Output the (x, y) coordinate of the center of the cell containing the given text.  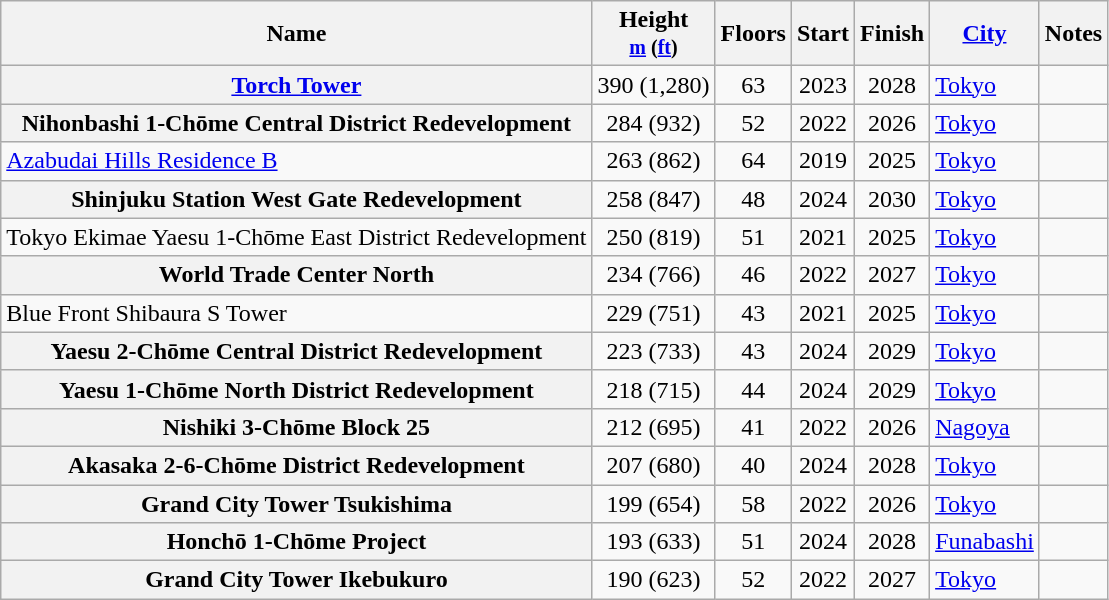
390 (1,280) (654, 85)
2019 (822, 161)
40 (753, 465)
207 (680) (654, 465)
Grand City Tower Tsukishima (296, 503)
Tokyo Ekimae Yaesu 1-Chōme East District Redevelopment (296, 237)
Nihonbashi 1-Chōme Central District Redevelopment (296, 123)
Honchō 1-Chōme Project (296, 542)
Finish (892, 34)
Blue Front Shibaura S Tower (296, 313)
Funabashi (985, 542)
Yaesu 2-Chōme Central District Redevelopment (296, 351)
Nagoya (985, 427)
Yaesu 1-Chōme North District Redevelopment (296, 389)
2023 (822, 85)
Start (822, 34)
48 (753, 199)
58 (753, 503)
212 (695) (654, 427)
Shinjuku Station West Gate Redevelopment (296, 199)
218 (715) (654, 389)
Grand City Tower Ikebukuro (296, 580)
World Trade Center North (296, 275)
190 (623) (654, 580)
250 (819) (654, 237)
41 (753, 427)
258 (847) (654, 199)
199 (654) (654, 503)
263 (862) (654, 161)
Name (296, 34)
Nishiki 3-Chōme Block 25 (296, 427)
City (985, 34)
64 (753, 161)
284 (932) (654, 123)
223 (733) (654, 351)
Torch Tower (296, 85)
2030 (892, 199)
Floors (753, 34)
46 (753, 275)
Heightm (ft) (654, 34)
229 (751) (654, 313)
44 (753, 389)
234 (766) (654, 275)
Notes (1073, 34)
Azabudai Hills Residence B (296, 161)
63 (753, 85)
Akasaka 2-6-Chōme District Redevelopment (296, 465)
193 (633) (654, 542)
